Identify which cell holds the provided text, then report its [X, Y] central coordinate. 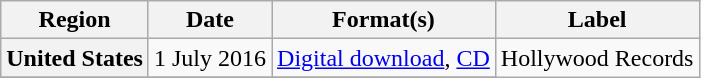
1 July 2016 [210, 58]
Digital download, CD [384, 58]
Date [210, 20]
Format(s) [384, 20]
Hollywood Records [597, 58]
United States [75, 58]
Region [75, 20]
Label [597, 20]
